Provide the [X, Y] coordinate of the cell's center where the given text is located.  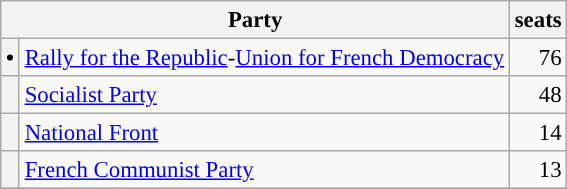
76 [538, 58]
13 [538, 170]
seats [538, 20]
National Front [264, 133]
Socialist Party [264, 95]
Rally for the Republic-Union for French Democracy [264, 58]
• [10, 58]
French Communist Party [264, 170]
Party [256, 20]
14 [538, 133]
48 [538, 95]
